Find where the given text appears and provide that cell's center as [X, Y] coordinate. 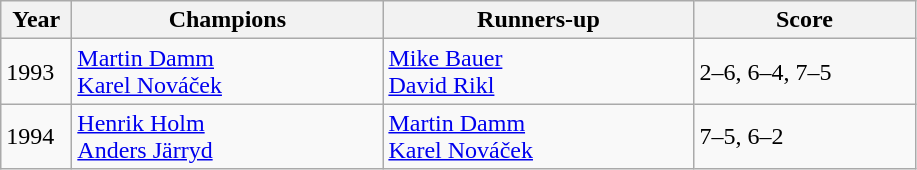
7–5, 6–2 [804, 136]
Runners-up [538, 20]
Score [804, 20]
Henrik Holm Anders Järryd [228, 136]
2–6, 6–4, 7–5 [804, 72]
Mike Bauer David Rikl [538, 72]
1993 [36, 72]
Champions [228, 20]
1994 [36, 136]
Year [36, 20]
